Identify which cell holds the provided text, then report its (x, y) central coordinate. 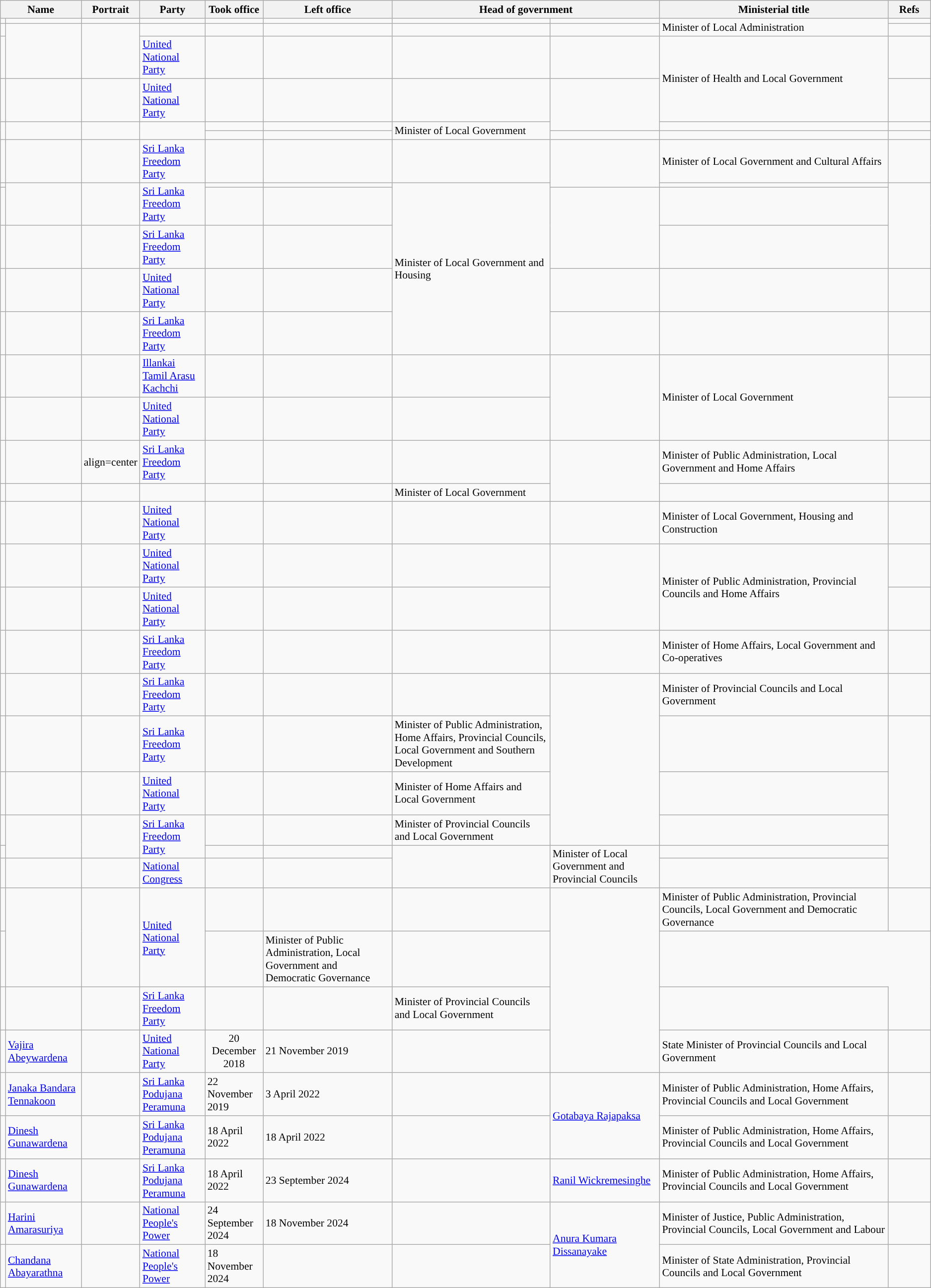
Portrait (111, 9)
Minister of Public Administration, Home Affairs, Provincial Councils, Local Government and Southern Development (471, 744)
Minister of Home Affairs and Local Government (471, 793)
21 November 2019 (328, 1051)
Refs (910, 9)
Left office (328, 9)
Minister of Local Government, Housing and Construction (774, 523)
Chandana Abayarathna (44, 1267)
Minister of Home Affairs, Local Government and Co-operatives (774, 652)
Minister of Public Administration, Provincial Councils, Local Government and Democratic Governance (774, 910)
Anura Kumara Dissanayake (605, 1245)
3 April 2022 (328, 1095)
Minister of Public Administration, Local Government and Democratic Governance (328, 959)
Ministerial title (774, 9)
Minister of Local Government and Cultural Affairs (774, 161)
23 September 2024 (328, 1180)
Minister of Health and Local Government (774, 78)
Minister of Local Administration (774, 27)
align=center (111, 463)
Name (41, 9)
Party (173, 9)
Minister of Public Administration, Provincial Councils and Home Affairs (774, 588)
Ranil Wickremesinghe (605, 1180)
22 November 2019 (234, 1095)
National Congress (173, 873)
Janaka Bandara Tennakoon (44, 1095)
State Minister of Provincial Councils and Local Government (774, 1051)
Head of government (526, 9)
Vajira Abeywardena (44, 1051)
Minister of Public Administration, Local Government and Home Affairs (774, 463)
Minister of Local Government and Housing (471, 269)
Minister of Local Government and Provincial Councils (605, 867)
Minister of State Administration, Provincial Councils and Local Government (774, 1267)
Harini Amarasuriya (44, 1223)
Took office (234, 9)
Minister of Justice, Public Administration, Provincial Councils, Local Government and Labour (774, 1223)
Illankai Tamil Arasu Kachchi (173, 376)
20 December 2018 (234, 1051)
24 September 2024 (234, 1223)
Gotabaya Rajapaksa (605, 1116)
